Search for the cell housing the specified text and yield its [x, y] center coordinate. 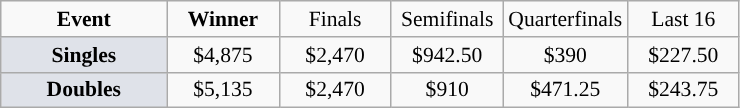
$942.50 [447, 55]
$910 [447, 90]
Finals [335, 19]
Quarterfinals [565, 19]
Winner [223, 19]
Event [84, 19]
$5,135 [223, 90]
$243.75 [683, 90]
$227.50 [683, 55]
Semifinals [447, 19]
Singles [84, 55]
$390 [565, 55]
Last 16 [683, 19]
$4,875 [223, 55]
Doubles [84, 90]
$471.25 [565, 90]
